Determine the (x, y) coordinate at the center of the cell enclosing the given text.  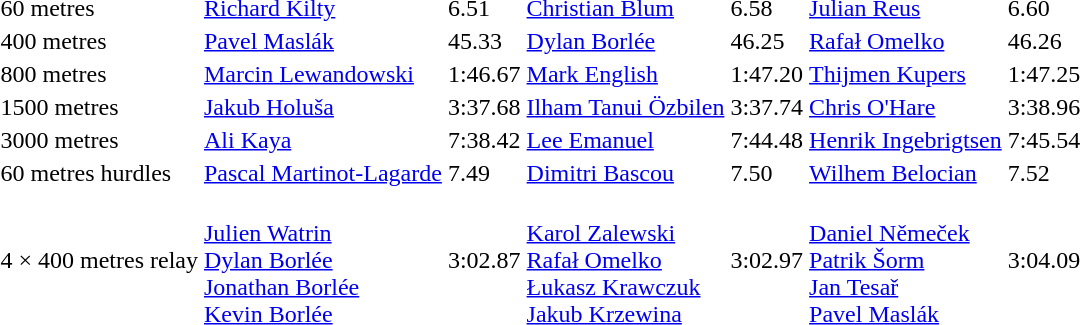
1:46.67 (484, 74)
Dylan Borlée (626, 41)
Thijmen Kupers (906, 74)
Rafał Omelko (906, 41)
Jakub Holuša (322, 107)
7:44.48 (767, 140)
Mark English (626, 74)
7.50 (767, 173)
Lee Emanuel (626, 140)
Pavel Maslák (322, 41)
46.25 (767, 41)
Ali Kaya (322, 140)
1:47.20 (767, 74)
Marcin Lewandowski (322, 74)
Pascal Martinot-Lagarde (322, 173)
Ilham Tanui Özbilen (626, 107)
7:38.42 (484, 140)
Dimitri Bascou (626, 173)
Henrik Ingebrigtsen (906, 140)
45.33 (484, 41)
Wilhem Belocian (906, 173)
Chris O'Hare (906, 107)
3:37.74 (767, 107)
3:37.68 (484, 107)
7.49 (484, 173)
